For the text-containing cell, return its midpoint in [X, Y] coordinate format. 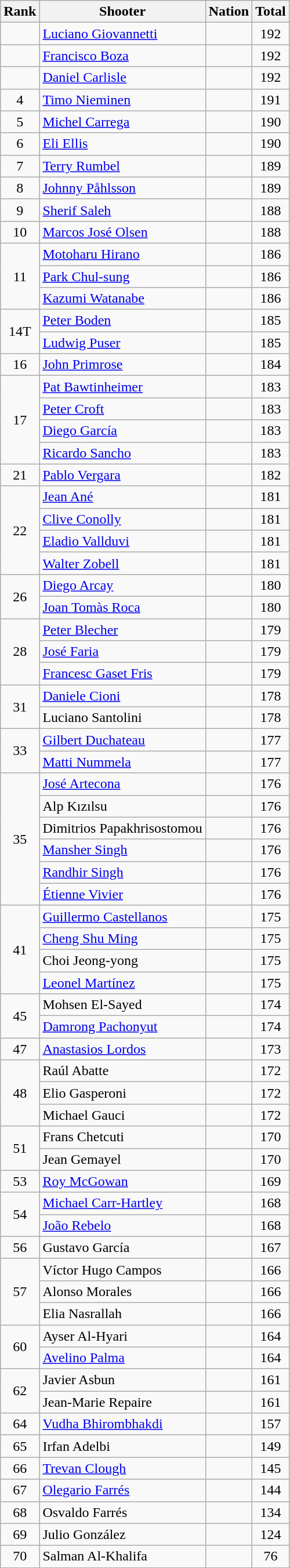
7 [20, 166]
Gilbert Duchateau [122, 740]
Terry Rumbel [122, 166]
41 [20, 949]
Rank [20, 12]
Pat Bawtinheimer [122, 387]
Damrong Pachonyut [122, 1027]
Motoharu Hirano [122, 254]
Jean Ané [122, 497]
Jean Gemayel [122, 1159]
Nation [229, 12]
54 [20, 1214]
167 [271, 1247]
4 [20, 100]
145 [271, 1468]
Eladio Vallduvi [122, 541]
Diego Arcay [122, 585]
Luciano Giovannetti [122, 34]
21 [20, 475]
Julio González [122, 1534]
Diego García [122, 431]
Trevan Clough [122, 1468]
68 [20, 1512]
47 [20, 1049]
Raúl Abatte [122, 1071]
31 [20, 707]
Timo Nieminen [122, 100]
Irfan Adelbi [122, 1446]
Avelino Palma [122, 1358]
144 [271, 1490]
Dimitrios Papakhrisostomou [122, 828]
191 [271, 100]
Walter Zobell [122, 563]
Salman Al-Khalifa [122, 1556]
Osvaldo Farrés [122, 1512]
Ludwig Puser [122, 343]
6 [20, 144]
Randhir Singh [122, 872]
Víctor Hugo Campos [122, 1269]
Pablo Vergara [122, 475]
173 [271, 1049]
16 [20, 365]
26 [20, 596]
Michel Carrega [122, 122]
Total [271, 12]
Peter Boden [122, 321]
Gustavo García [122, 1247]
Étienne Vivier [122, 894]
22 [20, 530]
134 [271, 1512]
169 [271, 1181]
Mansher Singh [122, 850]
Luciano Santolini [122, 718]
Shooter [122, 12]
Alonso Morales [122, 1291]
Javier Asbun [122, 1380]
56 [20, 1247]
Eli Ellis [122, 144]
33 [20, 751]
14T [20, 332]
51 [20, 1148]
Alp Kızılsu [122, 806]
76 [271, 1556]
Matti Nummela [122, 762]
Kazumi Watanabe [122, 299]
Peter Blecher [122, 629]
45 [20, 1016]
28 [20, 651]
69 [20, 1534]
Peter Croft [122, 409]
João Rebelo [122, 1225]
124 [271, 1534]
Elia Nasrallah [122, 1313]
11 [20, 276]
Roy McGowan [122, 1181]
48 [20, 1093]
57 [20, 1291]
157 [271, 1424]
Sherif Saleh [122, 210]
8 [20, 188]
Guillermo Castellanos [122, 916]
Vudha Bhirombhakdi [122, 1424]
149 [271, 1446]
9 [20, 210]
Daniel Carlisle [122, 78]
José Faria [122, 652]
Mohsen El-Sayed [122, 1005]
35 [20, 839]
65 [20, 1446]
Park Chul-sung [122, 277]
Leonel Martínez [122, 983]
5 [20, 122]
64 [20, 1424]
Johnny Påhlsson [122, 188]
182 [271, 475]
Clive Conolly [122, 519]
Cheng Shu Ming [122, 938]
Joan Tomàs Roca [122, 607]
Francisco Boza [122, 56]
53 [20, 1181]
Olegario Farrés [122, 1490]
Ricardo Sancho [122, 453]
Ayser Al-Hyari [122, 1335]
Michael Carr-Hartley [122, 1203]
Marcos José Olsen [122, 232]
Michael Gauci [122, 1115]
Anastasios Lordos [122, 1049]
Choi Jeong-yong [122, 960]
Jean-Marie Repaire [122, 1402]
184 [271, 365]
10 [20, 232]
62 [20, 1391]
17 [20, 420]
Elio Gasperoni [122, 1093]
66 [20, 1468]
Frans Chetcuti [122, 1137]
Daniele Cioni [122, 696]
60 [20, 1346]
67 [20, 1490]
70 [20, 1556]
Francesc Gaset Fris [122, 674]
José Artecona [122, 784]
John Primrose [122, 365]
